Search for the cell housing the specified text and yield its (X, Y) center coordinate. 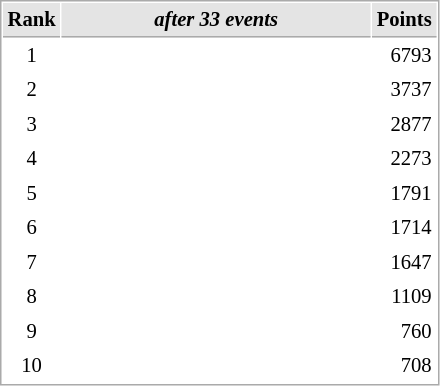
2877 (404, 124)
2 (32, 90)
3737 (404, 90)
Rank (32, 20)
708 (404, 366)
1791 (404, 194)
1109 (404, 296)
10 (32, 366)
6793 (404, 56)
1647 (404, 262)
1714 (404, 228)
8 (32, 296)
5 (32, 194)
4 (32, 158)
2273 (404, 158)
Points (404, 20)
3 (32, 124)
1 (32, 56)
760 (404, 332)
7 (32, 262)
6 (32, 228)
after 33 events (216, 20)
9 (32, 332)
